Locate the cell with the specified text and output its [X, Y] center coordinate. 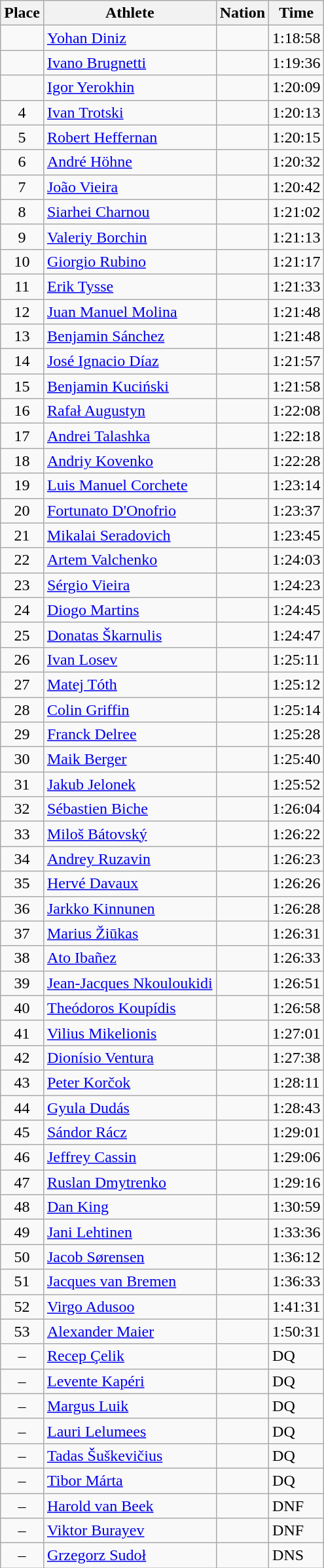
30 [22, 759]
João Vieira [130, 187]
Yohan Diniz [130, 38]
1:23:14 [297, 486]
Franck Delree [130, 735]
Benjamin Sánchez [130, 337]
Sébastien Biche [130, 809]
DNS [297, 1556]
11 [22, 286]
1:24:45 [297, 610]
Giorgio Rubino [130, 261]
1:25:14 [297, 709]
Benjamin Kuciński [130, 386]
1:20:32 [297, 162]
14 [22, 361]
Lauri Lelumees [130, 1431]
Sándor Rácz [130, 1133]
9 [22, 237]
José Ignacio Díaz [130, 361]
Andrey Ruzavin [130, 859]
19 [22, 486]
28 [22, 709]
1:18:58 [297, 38]
Andriy Kovenko [130, 461]
44 [22, 1108]
Virgo Adusoo [130, 1307]
Tibor Márta [130, 1480]
25 [22, 635]
43 [22, 1082]
Place [22, 13]
Grzegorz Sudoł [130, 1556]
32 [22, 809]
1:26:33 [297, 958]
4 [22, 112]
Jean-Jacques Nkouloukidi [130, 983]
Juan Manuel Molina [130, 312]
Maik Berger [130, 759]
48 [22, 1207]
15 [22, 386]
1:20:15 [297, 137]
Siarhei Charnou [130, 212]
17 [22, 436]
1:21:57 [297, 361]
Fortunato D'Onofrio [130, 510]
1:24:03 [297, 560]
Rafał Augustyn [130, 411]
1:36:12 [297, 1257]
Viktor Burayev [130, 1531]
1:29:01 [297, 1133]
Alexander Maier [130, 1331]
1:26:28 [297, 909]
Ruslan Dmytrenko [130, 1182]
Jacob Sørensen [130, 1257]
Donatas Škarnulis [130, 635]
1:30:59 [297, 1207]
1:24:47 [297, 635]
Levente Kapéri [130, 1381]
1:29:16 [297, 1182]
1:21:13 [297, 237]
Andrei Talashka [130, 436]
Harold van Beek [130, 1505]
42 [22, 1058]
Gyula Dudás [130, 1108]
49 [22, 1232]
Dan King [130, 1207]
8 [22, 212]
Igor Yerokhin [130, 88]
1:25:11 [297, 659]
1:19:36 [297, 63]
Ivan Losev [130, 659]
Vilius Mikelionis [130, 1033]
Jarkko Kinnunen [130, 909]
1:20:13 [297, 112]
39 [22, 983]
1:21:17 [297, 261]
1:22:18 [297, 436]
1:26:51 [297, 983]
Matej Tóth [130, 684]
1:26:04 [297, 809]
Jacques van Bremen [130, 1282]
1:36:33 [297, 1282]
1:26:26 [297, 884]
24 [22, 610]
1:26:22 [297, 834]
10 [22, 261]
Artem Valchenko [130, 560]
Luis Manuel Corchete [130, 486]
29 [22, 735]
16 [22, 411]
1:26:58 [297, 1008]
Nation [242, 13]
1:28:11 [297, 1082]
Robert Heffernan [130, 137]
50 [22, 1257]
41 [22, 1033]
Jani Lehtinen [130, 1232]
1:27:38 [297, 1058]
40 [22, 1008]
1:25:28 [297, 735]
5 [22, 137]
12 [22, 312]
1:21:33 [297, 286]
18 [22, 461]
André Höhne [130, 162]
Theódoros Koupídis [130, 1008]
26 [22, 659]
13 [22, 337]
Diogo Martins [130, 610]
1:23:45 [297, 535]
Peter Korčok [130, 1082]
1:28:43 [297, 1108]
Valeriy Borchin [130, 237]
1:20:09 [297, 88]
Hervé Davaux [130, 884]
Ivan Trotski [130, 112]
46 [22, 1158]
51 [22, 1282]
35 [22, 884]
36 [22, 909]
Ato Ibañez [130, 958]
21 [22, 535]
Time [297, 13]
1:24:23 [297, 585]
1:23:37 [297, 510]
1:20:42 [297, 187]
53 [22, 1331]
Colin Griffin [130, 709]
Margus Luik [130, 1406]
7 [22, 187]
1:25:12 [297, 684]
Dionísio Ventura [130, 1058]
Tadas Šuškevičius [130, 1456]
1:25:40 [297, 759]
Athlete [130, 13]
22 [22, 560]
47 [22, 1182]
Ivano Brugnetti [130, 63]
27 [22, 684]
1:21:58 [297, 386]
1:27:01 [297, 1033]
Mikalai Seradovich [130, 535]
Recep Çelik [130, 1356]
33 [22, 834]
Erik Tysse [130, 286]
1:26:31 [297, 933]
31 [22, 784]
Miloš Bátovský [130, 834]
1:41:31 [297, 1307]
Jeffrey Cassin [130, 1158]
1:22:08 [297, 411]
37 [22, 933]
Jakub Jelonek [130, 784]
Sérgio Vieira [130, 585]
Marius Žiūkas [130, 933]
20 [22, 510]
1:25:52 [297, 784]
6 [22, 162]
23 [22, 585]
38 [22, 958]
1:50:31 [297, 1331]
1:33:36 [297, 1232]
34 [22, 859]
1:29:06 [297, 1158]
45 [22, 1133]
1:22:28 [297, 461]
1:26:23 [297, 859]
52 [22, 1307]
1:21:02 [297, 212]
